Capture the cell that displays the provided text and extract its [X, Y] central coordinate. 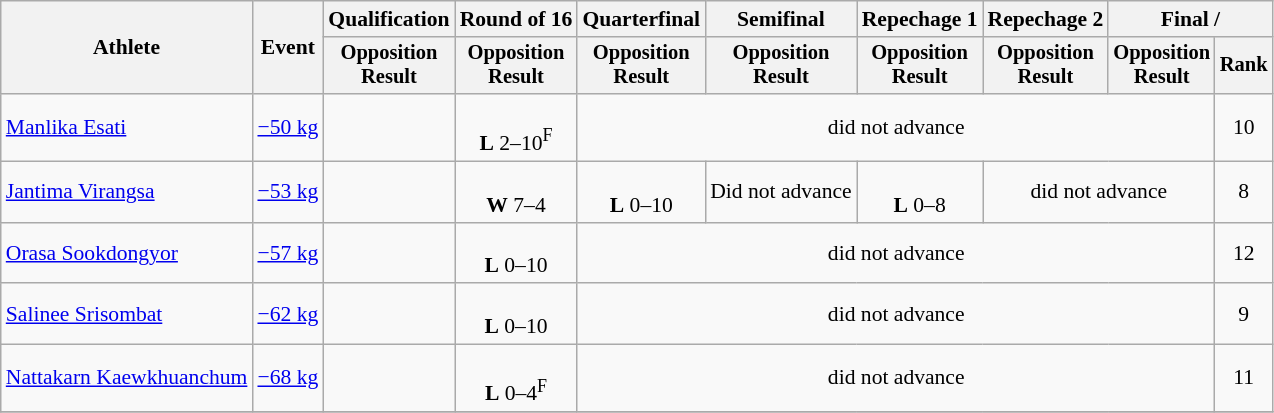
Repechage 1 [920, 19]
Jantima Virangsa [127, 192]
Quarterfinal [641, 19]
−57 kg [288, 252]
Final / [1190, 19]
−68 kg [288, 378]
Event [288, 48]
Semifinal [781, 19]
Repechage 2 [1046, 19]
L 0–8 [920, 192]
−62 kg [288, 314]
W 7–4 [516, 192]
L 2–10F [516, 128]
Round of 16 [516, 19]
Salinee Srisombat [127, 314]
12 [1244, 252]
11 [1244, 378]
L 0–4F [516, 378]
Qualification [388, 19]
8 [1244, 192]
10 [1244, 128]
−53 kg [288, 192]
9 [1244, 314]
Orasa Sookdongyor [127, 252]
−50 kg [288, 128]
Manlika Esati [127, 128]
Rank [1244, 66]
Nattakarn Kaewkhuanchum [127, 378]
Did not advance [781, 192]
Athlete [127, 48]
